Return [X, Y] of the center of cell containing provided text 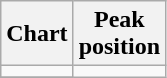
Chart [37, 34]
Peakposition [119, 34]
